Search for the cell housing the specified text and yield its [x, y] center coordinate. 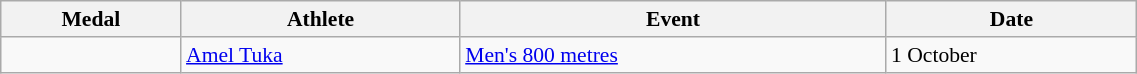
Medal [91, 19]
Event [673, 19]
Date [1012, 19]
Amel Tuka [320, 55]
Athlete [320, 19]
Men's 800 metres [673, 55]
1 October [1012, 55]
